Identify which cell holds the provided text, then report its [X, Y] central coordinate. 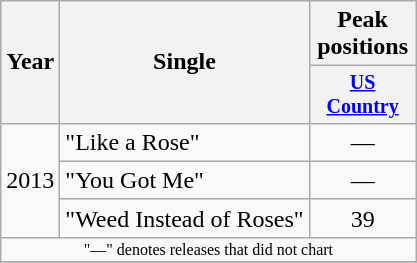
"Weed Instead of Roses" [184, 218]
Year [30, 62]
"You Got Me" [184, 180]
"—" denotes releases that did not chart [208, 249]
39 [362, 218]
US Country [362, 94]
2013 [30, 180]
Single [184, 62]
"Like a Rose" [184, 142]
Peak positions [362, 34]
